Detect which cell encompasses the target text, then output its (X, Y) center coordinate. 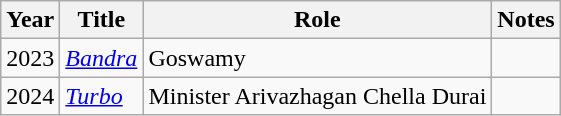
Title (102, 20)
Bandra (102, 58)
2023 (30, 58)
Notes (526, 20)
Role (318, 20)
Minister Arivazhagan Chella Durai (318, 96)
Goswamy (318, 58)
2024 (30, 96)
Turbo (102, 96)
Year (30, 20)
